Locate the cell with the specified text and output its (x, y) center coordinate. 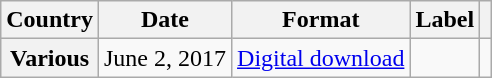
June 2, 2017 (164, 58)
Country (50, 20)
Format (321, 20)
Various (50, 58)
Digital download (321, 58)
Label (445, 20)
Date (164, 20)
